Determine the [X, Y] coordinate at the center of the cell enclosing the given text.  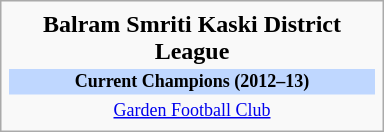
Garden Football Club [192, 111]
Current Champions (2012–13) [192, 82]
Balram Smriti Kaski District League [192, 38]
